Pinpoint the cell where the given text exists, returning its (x, y) midpoint coordinate. 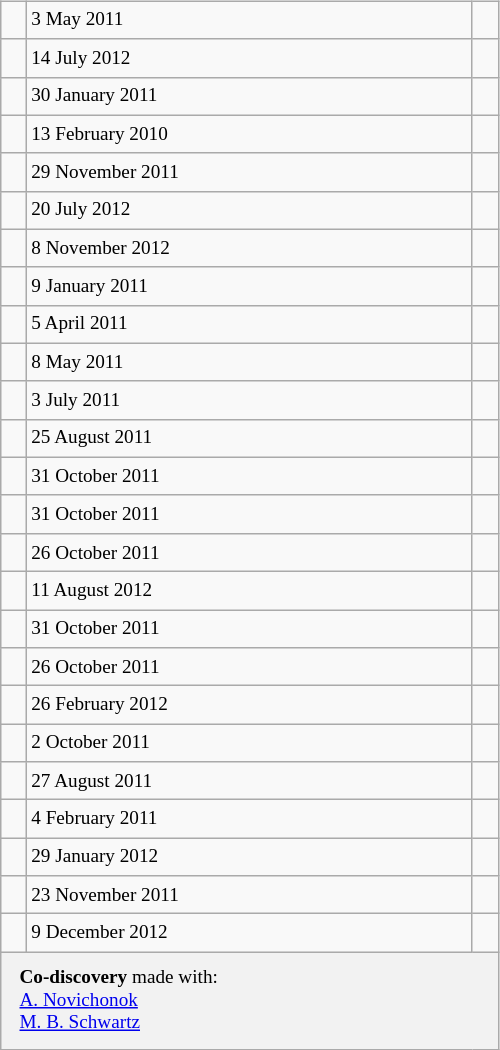
29 January 2012 (250, 857)
5 April 2011 (250, 324)
3 July 2011 (250, 400)
2 October 2011 (250, 743)
8 May 2011 (250, 362)
23 November 2011 (250, 895)
11 August 2012 (250, 591)
Co-discovery made with: A. Novichonok M. B. Schwartz (250, 1001)
9 January 2011 (250, 286)
3 May 2011 (250, 20)
4 February 2011 (250, 819)
8 November 2012 (250, 248)
13 February 2010 (250, 134)
30 January 2011 (250, 96)
14 July 2012 (250, 58)
9 December 2012 (250, 933)
27 August 2011 (250, 781)
20 July 2012 (250, 210)
26 February 2012 (250, 705)
29 November 2011 (250, 172)
25 August 2011 (250, 438)
